Capture the cell that displays the provided text and extract its [x, y] central coordinate. 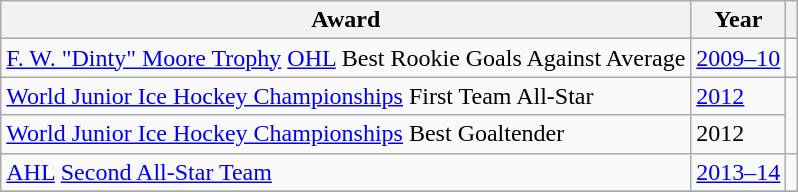
World Junior Ice Hockey Championships Best Goaltender [346, 134]
F. W. "Dinty" Moore Trophy OHL Best Rookie Goals Against Average [346, 58]
Award [346, 20]
AHL Second All-Star Team [346, 172]
2009–10 [738, 58]
Year [738, 20]
2013–14 [738, 172]
World Junior Ice Hockey Championships First Team All-Star [346, 96]
